Identify which cell holds the provided text, then report its (X, Y) central coordinate. 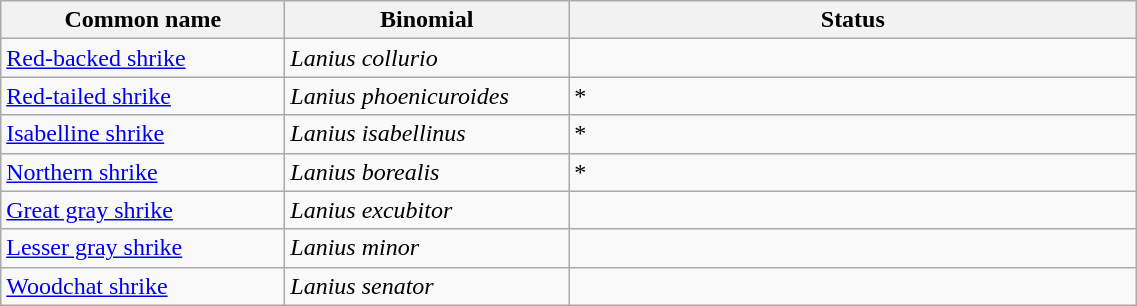
Red-backed shrike (143, 58)
Lanius excubitor (427, 210)
Lanius isabellinus (427, 134)
Lanius phoenicuroides (427, 96)
Northern shrike (143, 172)
Binomial (427, 20)
Lesser gray shrike (143, 248)
Woodchat shrike (143, 286)
Lanius collurio (427, 58)
Status (853, 20)
Red-tailed shrike (143, 96)
Lanius borealis (427, 172)
Common name (143, 20)
Great gray shrike (143, 210)
Isabelline shrike (143, 134)
Lanius senator (427, 286)
Lanius minor (427, 248)
